Determine the [X, Y] coordinate at the center of the cell enclosing the given text.  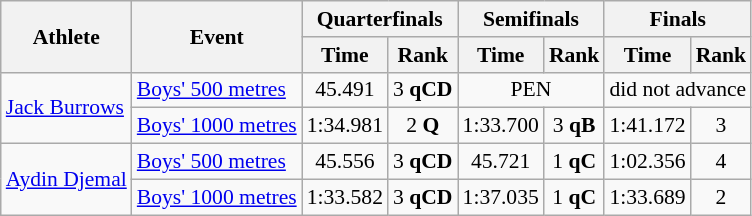
Athlete [66, 36]
Finals [678, 19]
Semifinals [532, 19]
1:37.035 [501, 197]
45.556 [345, 162]
45.491 [345, 90]
Event [217, 36]
did not advance [678, 90]
Aydin Djemal [66, 180]
3 [722, 126]
45.721 [501, 162]
4 [722, 162]
3 qB [574, 126]
1:33.582 [345, 197]
1:34.981 [345, 126]
2 [722, 197]
1:33.689 [647, 197]
Quarterfinals [380, 19]
PEN [532, 90]
Jack Burrows [66, 108]
1:33.700 [501, 126]
2 Q [423, 126]
1:02.356 [647, 162]
1:41.172 [647, 126]
